For the text-containing cell, return its midpoint in [X, Y] coordinate format. 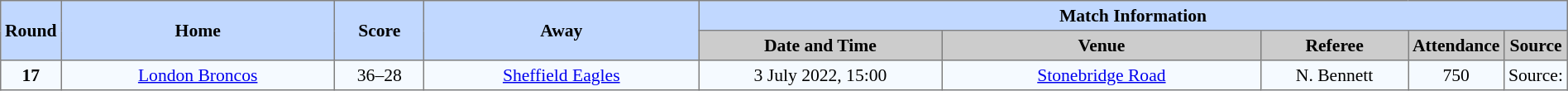
Match Information [1133, 16]
Home [198, 31]
3 July 2022, 15:00 [820, 75]
Referee [1335, 45]
Away [562, 31]
Sheffield Eagles [562, 75]
Stonebridge Road [1102, 75]
36–28 [380, 75]
Venue [1102, 45]
Source: [1537, 75]
17 [31, 75]
Source [1537, 45]
London Broncos [198, 75]
N. Bennett [1335, 75]
Score [380, 31]
750 [1456, 75]
Round [31, 31]
Attendance [1456, 45]
Date and Time [820, 45]
